Locate the cell with the specified text and output its [x, y] center coordinate. 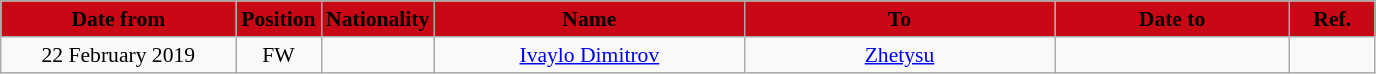
Zhetysu [899, 55]
Ivaylo Dimitrov [589, 55]
Position [278, 19]
Date from [118, 19]
Ref. [1332, 19]
Nationality [378, 19]
Name [589, 19]
22 February 2019 [118, 55]
To [899, 19]
FW [278, 55]
Date to [1172, 19]
